Scan for the cell matching the given text and deliver its (X, Y) coordinate at center. 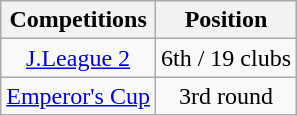
Emperor's Cup (78, 96)
Position (226, 20)
Competitions (78, 20)
J.League 2 (78, 58)
3rd round (226, 96)
6th / 19 clubs (226, 58)
